Scan for the cell matching the given text and deliver its (x, y) coordinate at center. 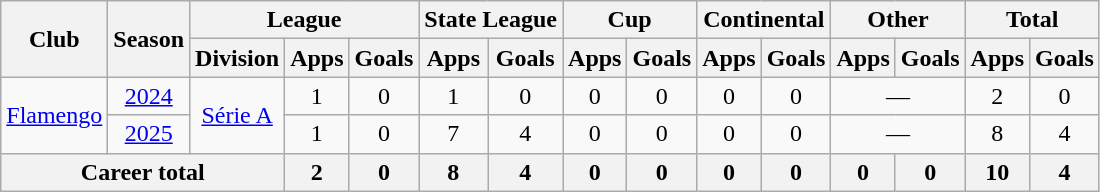
Cup (630, 20)
Continental (764, 20)
Série A (238, 115)
Division (238, 58)
Other (898, 20)
Club (54, 39)
League (304, 20)
10 (997, 172)
2024 (149, 96)
2025 (149, 134)
Career total (143, 172)
Flamengo (54, 115)
Total (1032, 20)
State League (491, 20)
Season (149, 39)
7 (454, 134)
